Search for the cell housing the specified text and yield its (X, Y) center coordinate. 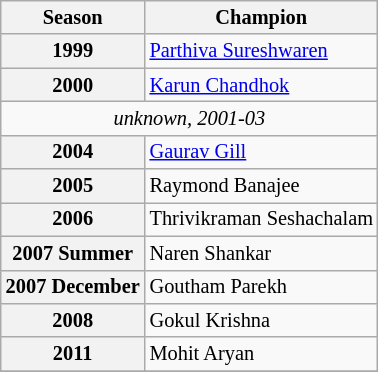
2004 (73, 152)
Gokul Krishna (262, 320)
2008 (73, 320)
2000 (73, 85)
Karun Chandhok (262, 85)
Champion (262, 17)
Naren Shankar (262, 253)
Raymond Banajee (262, 186)
unknown, 2001-03 (190, 118)
Season (73, 17)
1999 (73, 51)
Gaurav Gill (262, 152)
Goutham Parekh (262, 287)
2007 Summer (73, 253)
2011 (73, 354)
Parthiva Sureshwaren (262, 51)
2005 (73, 186)
2007 December (73, 287)
Mohit Aryan (262, 354)
2006 (73, 219)
Thrivikraman Seshachalam (262, 219)
